For the text-containing cell, return its midpoint in [x, y] coordinate format. 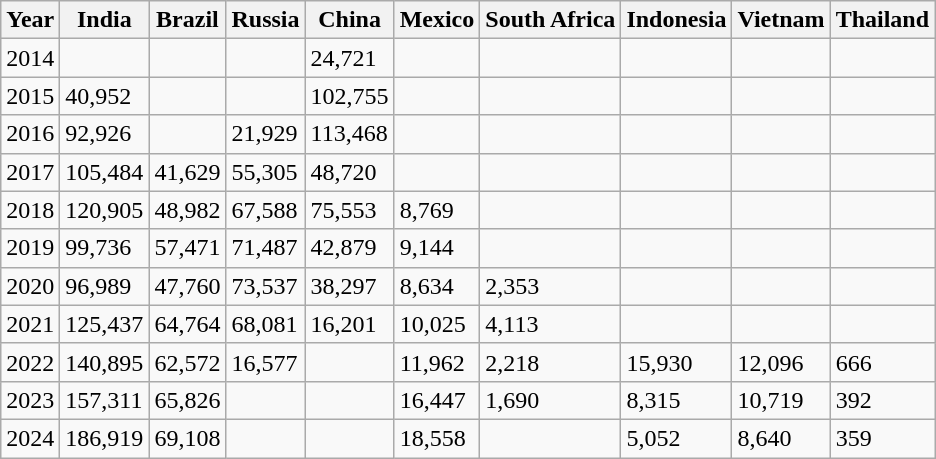
40,952 [104, 96]
16,201 [350, 324]
2023 [30, 400]
65,826 [188, 400]
64,764 [188, 324]
2024 [30, 438]
62,572 [188, 362]
666 [882, 362]
113,468 [350, 134]
Russia [266, 20]
1,690 [550, 400]
140,895 [104, 362]
9,144 [437, 248]
11,962 [437, 362]
8,315 [676, 400]
10,719 [781, 400]
2017 [30, 172]
67,588 [266, 210]
68,081 [266, 324]
21,929 [266, 134]
2014 [30, 58]
186,919 [104, 438]
75,553 [350, 210]
2021 [30, 324]
South Africa [550, 20]
102,755 [350, 96]
10,025 [437, 324]
96,989 [104, 286]
2018 [30, 210]
Brazil [188, 20]
48,720 [350, 172]
8,769 [437, 210]
8,640 [781, 438]
2022 [30, 362]
38,297 [350, 286]
99,736 [104, 248]
157,311 [104, 400]
120,905 [104, 210]
5,052 [676, 438]
24,721 [350, 58]
71,487 [266, 248]
359 [882, 438]
2019 [30, 248]
41,629 [188, 172]
48,982 [188, 210]
125,437 [104, 324]
15,930 [676, 362]
4,113 [550, 324]
Thailand [882, 20]
47,760 [188, 286]
Mexico [437, 20]
57,471 [188, 248]
42,879 [350, 248]
55,305 [266, 172]
China [350, 20]
16,447 [437, 400]
2015 [30, 96]
69,108 [188, 438]
Year [30, 20]
392 [882, 400]
16,577 [266, 362]
2016 [30, 134]
2020 [30, 286]
73,537 [266, 286]
8,634 [437, 286]
12,096 [781, 362]
2,218 [550, 362]
92,926 [104, 134]
105,484 [104, 172]
Indonesia [676, 20]
Vietnam [781, 20]
18,558 [437, 438]
India [104, 20]
2,353 [550, 286]
